Output the [X, Y] coordinate of the center of the cell containing the given text.  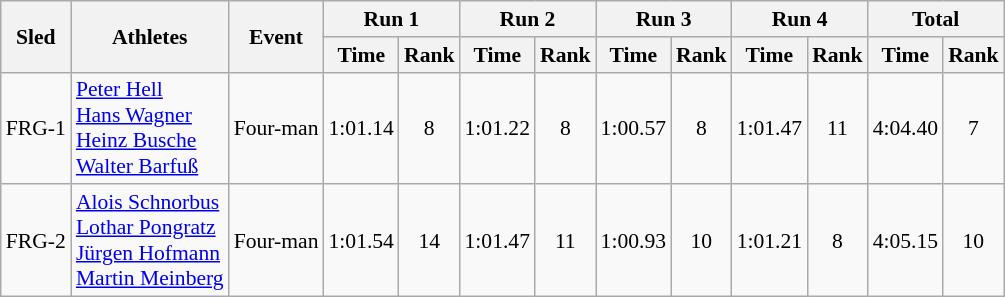
Run 4 [800, 19]
4:04.40 [906, 128]
14 [430, 241]
7 [974, 128]
Alois SchnorbusLothar PongratzJürgen HofmannMartin Meinberg [150, 241]
FRG-1 [36, 128]
Peter HellHans WagnerHeinz BuscheWalter Barfuß [150, 128]
1:00.93 [634, 241]
1:00.57 [634, 128]
Athletes [150, 36]
Sled [36, 36]
1:01.22 [498, 128]
Run 1 [391, 19]
4:05.15 [906, 241]
1:01.14 [360, 128]
Run 3 [664, 19]
1:01.21 [770, 241]
Total [936, 19]
1:01.54 [360, 241]
Event [276, 36]
FRG-2 [36, 241]
Run 2 [528, 19]
